Find where the given text appears and provide that cell's center as [X, Y] coordinate. 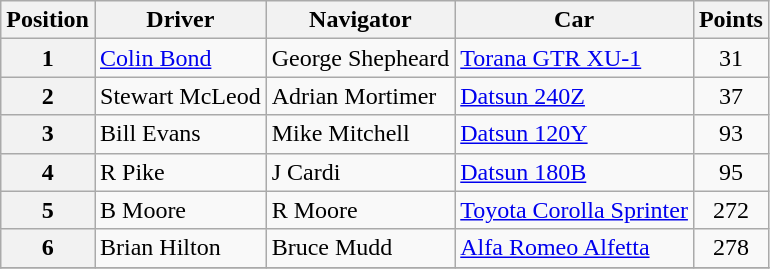
93 [730, 134]
Bruce Mudd [360, 248]
Brian Hilton [180, 248]
Mike Mitchell [360, 134]
Car [574, 20]
J Cardi [360, 172]
2 [48, 96]
Bill Evans [180, 134]
George Shepheard [360, 58]
4 [48, 172]
37 [730, 96]
Datsun 180B [574, 172]
1 [48, 58]
Driver [180, 20]
Points [730, 20]
Colin Bond [180, 58]
B Moore [180, 210]
Toyota Corolla Sprinter [574, 210]
95 [730, 172]
R Pike [180, 172]
6 [48, 248]
Navigator [360, 20]
Datsun 120Y [574, 134]
3 [48, 134]
Datsun 240Z [574, 96]
278 [730, 248]
Alfa Romeo Alfetta [574, 248]
Position [48, 20]
Stewart McLeod [180, 96]
31 [730, 58]
Adrian Mortimer [360, 96]
Torana GTR XU-1 [574, 58]
5 [48, 210]
272 [730, 210]
R Moore [360, 210]
